Provide the (x, y) coordinate of the cell's center where the given text is located.  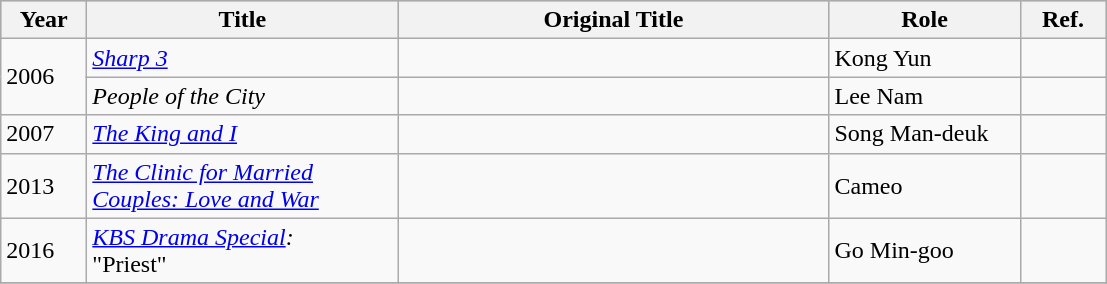
The Clinic for Married Couples: Love and War (242, 186)
Song Man-deuk (924, 134)
2007 (44, 134)
Cameo (924, 186)
Original Title (614, 20)
Sharp 3 (242, 58)
Lee Nam (924, 96)
2016 (44, 250)
KBS Drama Special:"Priest" (242, 250)
Kong Yun (924, 58)
Title (242, 20)
People of the City (242, 96)
Year (44, 20)
2006 (44, 77)
Ref. (1063, 20)
Go Min-goo (924, 250)
The King and I (242, 134)
2013 (44, 186)
Role (924, 20)
